Locate the cell with the specified text and output its (x, y) center coordinate. 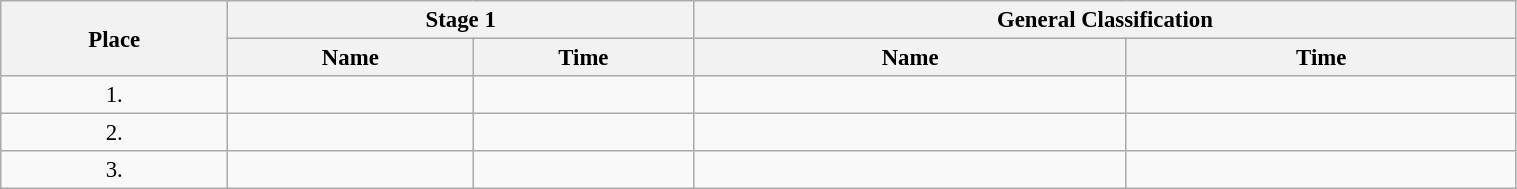
Place (114, 38)
2. (114, 133)
1. (114, 95)
Stage 1 (461, 20)
General Classification (1105, 20)
3. (114, 170)
